Provide the (x, y) coordinate of the cell's center where the given text is located.  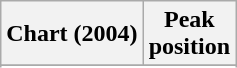
Peakposition (189, 34)
Chart (2004) (72, 34)
